Provide the [X, Y] coordinate of the cell's center where the given text is located.  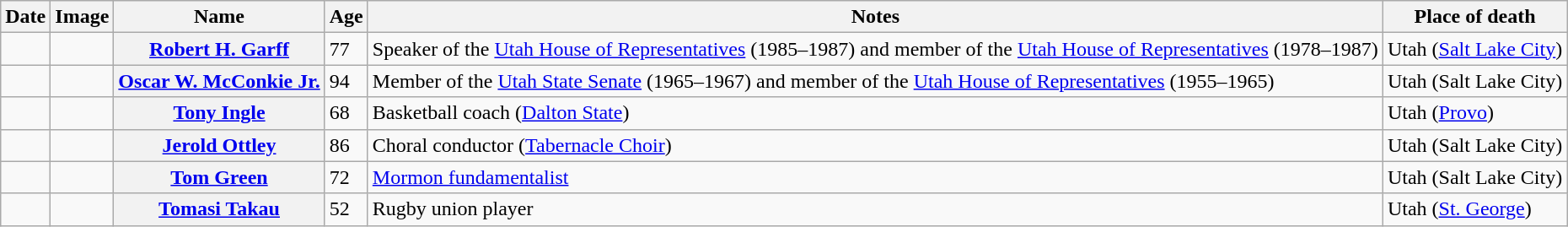
52 [346, 209]
Age [346, 17]
Rugby union player [875, 209]
Utah (St. George) [1474, 209]
Image [83, 17]
72 [346, 177]
Name [219, 17]
Oscar W. McConkie Jr. [219, 81]
68 [346, 113]
Notes [875, 17]
Tomasi Takau [219, 209]
Date [25, 17]
77 [346, 49]
Mormon fundamentalist [875, 177]
Tony Ingle [219, 113]
Basketball coach (Dalton State) [875, 113]
Speaker of the Utah House of Representatives (1985–1987) and member of the Utah House of Representatives (1978–1987) [875, 49]
Jerold Ottley [219, 145]
Tom Green [219, 177]
Place of death [1474, 17]
86 [346, 145]
Robert H. Garff [219, 49]
94 [346, 81]
Member of the Utah State Senate (1965–1967) and member of the Utah House of Representatives (1955–1965) [875, 81]
Utah (Provo) [1474, 113]
Choral conductor (Tabernacle Choir) [875, 145]
